Capture the cell that displays the provided text and extract its (x, y) central coordinate. 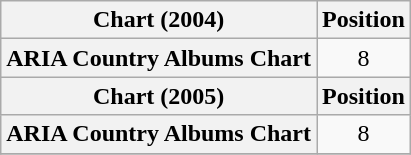
Chart (2005) (159, 96)
Chart (2004) (159, 20)
